Return the (x, y) coordinate for the center point of the cell that contains the specified text.  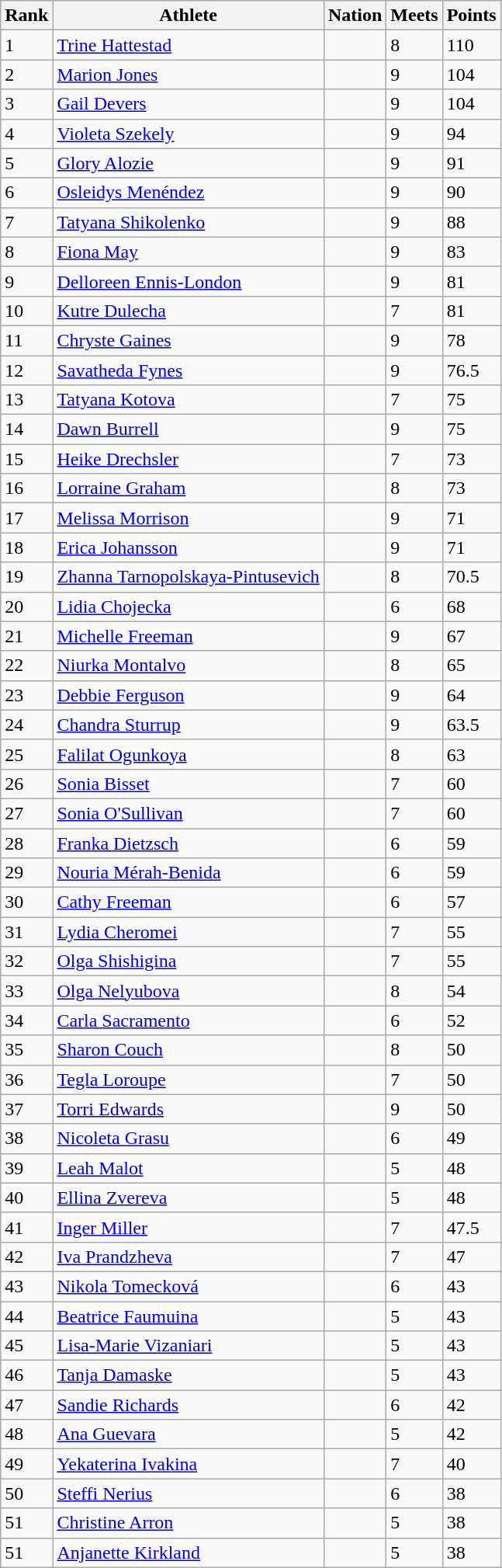
Franka Dietzsch (189, 843)
Tatyana Shikolenko (189, 222)
15 (26, 459)
Beatrice Faumuina (189, 1316)
Cathy Freeman (189, 902)
13 (26, 400)
29 (26, 873)
Lydia Cheromei (189, 932)
Ana Guevara (189, 1434)
63 (472, 754)
Christine Arron (189, 1523)
Nikola Tomecková (189, 1286)
34 (26, 1020)
63.5 (472, 725)
28 (26, 843)
Yekaterina Ivakina (189, 1464)
45 (26, 1346)
57 (472, 902)
Sonia Bisset (189, 784)
20 (26, 607)
37 (26, 1109)
Sandie Richards (189, 1405)
Dawn Burrell (189, 429)
36 (26, 1080)
Tatyana Kotova (189, 400)
91 (472, 163)
Kutre Dulecha (189, 311)
70.5 (472, 577)
16 (26, 488)
3 (26, 104)
27 (26, 813)
44 (26, 1316)
Ellina Zvereva (189, 1198)
32 (26, 961)
Trine Hattestad (189, 45)
78 (472, 340)
21 (26, 636)
Tegla Loroupe (189, 1080)
Inger Miller (189, 1227)
Olga Nelyubova (189, 991)
Savatheda Fynes (189, 370)
Anjanette Kirkland (189, 1552)
Nicoleta Grasu (189, 1139)
19 (26, 577)
12 (26, 370)
Leah Malot (189, 1168)
Lisa-Marie Vizaniari (189, 1346)
47.5 (472, 1227)
25 (26, 754)
Tanja Damaske (189, 1375)
Gail Devers (189, 104)
2 (26, 75)
Chryste Gaines (189, 340)
Fiona May (189, 252)
Points (472, 16)
Zhanna Tarnopolskaya-Pintusevich (189, 577)
17 (26, 518)
54 (472, 991)
65 (472, 666)
23 (26, 695)
Olga Shishigina (189, 961)
83 (472, 252)
22 (26, 666)
31 (26, 932)
46 (26, 1375)
Erica Johansson (189, 548)
Chandra Sturrup (189, 725)
68 (472, 607)
14 (26, 429)
33 (26, 991)
Michelle Freeman (189, 636)
Sonia O'Sullivan (189, 813)
Nation (355, 16)
Lidia Chojecka (189, 607)
Debbie Ferguson (189, 695)
41 (26, 1227)
4 (26, 134)
30 (26, 902)
76.5 (472, 370)
Athlete (189, 16)
Marion Jones (189, 75)
94 (472, 134)
18 (26, 548)
Osleidys Menéndez (189, 193)
Niurka Montalvo (189, 666)
Carla Sacramento (189, 1020)
64 (472, 695)
39 (26, 1168)
52 (472, 1020)
Melissa Morrison (189, 518)
Nouria Mérah-Benida (189, 873)
Lorraine Graham (189, 488)
Heike Drechsler (189, 459)
Steffi Nerius (189, 1493)
Meets (414, 16)
Torri Edwards (189, 1109)
67 (472, 636)
35 (26, 1050)
Falilat Ogunkoya (189, 754)
Violeta Szekely (189, 134)
11 (26, 340)
110 (472, 45)
1 (26, 45)
90 (472, 193)
Sharon Couch (189, 1050)
10 (26, 311)
26 (26, 784)
Glory Alozie (189, 163)
Delloreen Ennis-London (189, 281)
Iva Prandzheva (189, 1257)
Rank (26, 16)
24 (26, 725)
88 (472, 222)
